For the text-containing cell, return its midpoint in (x, y) coordinate format. 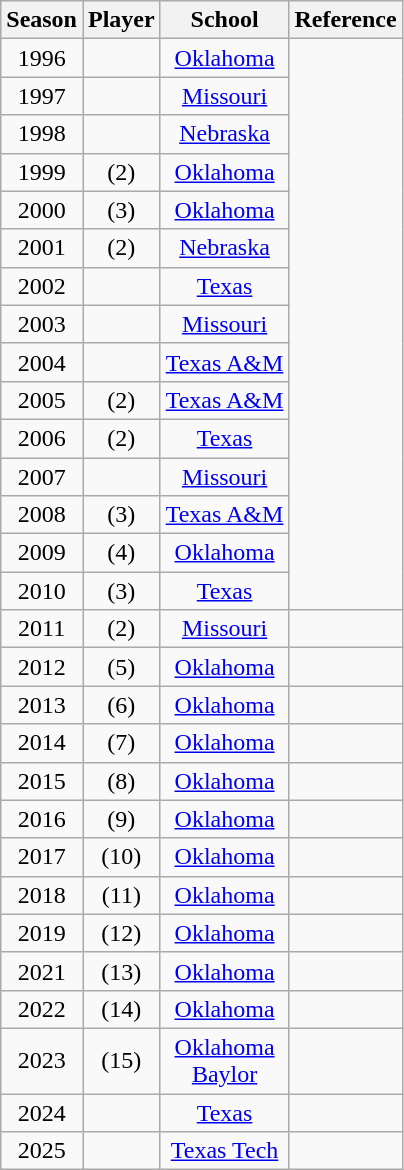
2015 (42, 781)
2019 (42, 933)
2013 (42, 705)
2000 (42, 210)
(8) (121, 781)
1999 (42, 172)
(13) (121, 971)
(10) (121, 857)
2014 (42, 743)
2023 (42, 1060)
2006 (42, 438)
2004 (42, 362)
1998 (42, 134)
1996 (42, 58)
(15) (121, 1060)
(5) (121, 667)
(4) (121, 553)
(11) (121, 895)
2010 (42, 591)
Texas Tech (224, 1151)
2021 (42, 971)
(12) (121, 933)
2018 (42, 895)
2001 (42, 248)
2003 (42, 324)
2024 (42, 1113)
(6) (121, 705)
(9) (121, 819)
Player (121, 20)
2005 (42, 400)
Season (42, 20)
2017 (42, 857)
2011 (42, 629)
2009 (42, 553)
2002 (42, 286)
2016 (42, 819)
2007 (42, 477)
2022 (42, 1009)
2025 (42, 1151)
OklahomaBaylor (224, 1060)
2012 (42, 667)
School (224, 20)
(7) (121, 743)
1997 (42, 96)
2008 (42, 515)
(14) (121, 1009)
Reference (346, 20)
